Output the (X, Y) coordinate of the center of the cell containing the given text.  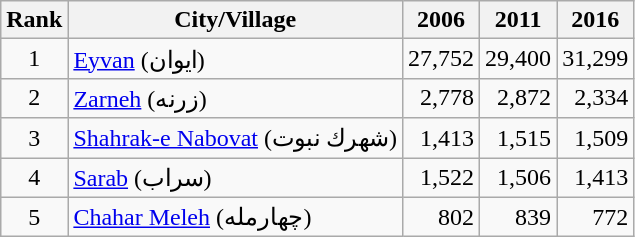
Eyvan (ايوان) (236, 59)
Zarneh (زرنه) (236, 98)
2 (34, 98)
5 (34, 217)
839 (518, 217)
1,515 (518, 138)
Shahrak-e Nabovat (شهرك نبوت) (236, 138)
2016 (596, 20)
802 (440, 217)
1,506 (518, 178)
2011 (518, 20)
1,509 (596, 138)
Rank (34, 20)
1 (34, 59)
4 (34, 178)
Sarab (سراب) (236, 178)
2,778 (440, 98)
2,334 (596, 98)
2,872 (518, 98)
772 (596, 217)
2006 (440, 20)
31,299 (596, 59)
29,400 (518, 59)
3 (34, 138)
27,752 (440, 59)
Chahar Meleh (چهارمله) (236, 217)
City/Village (236, 20)
1,522 (440, 178)
